Find where the given text appears and provide that cell's center as [X, Y] coordinate. 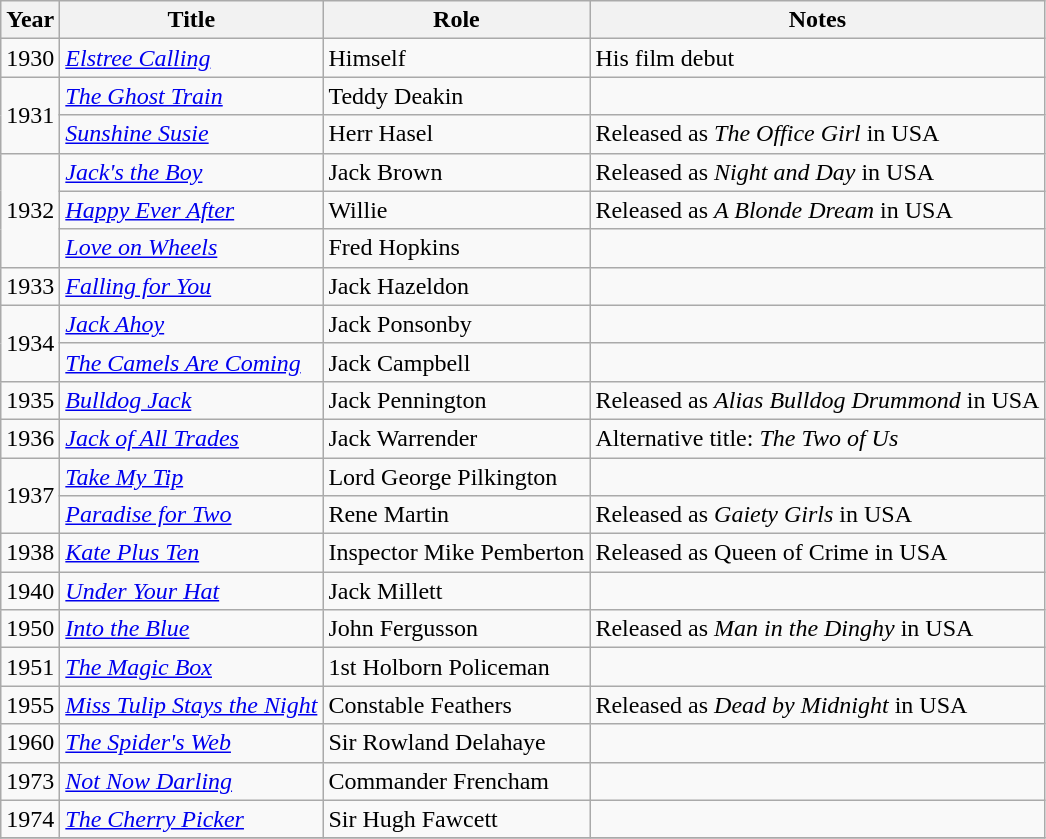
Released as Gaiety Girls in USA [818, 515]
1st Holborn Policeman [456, 667]
1938 [30, 553]
Title [192, 20]
1973 [30, 781]
Jack Campbell [456, 362]
Jack Hazeldon [456, 286]
The Magic Box [192, 667]
John Fergusson [456, 629]
Take My Tip [192, 477]
Constable Feathers [456, 705]
1931 [30, 115]
His film debut [818, 58]
Lord George Pilkington [456, 477]
Released as Night and Day in USA [818, 172]
1933 [30, 286]
Released as The Office Girl in USA [818, 134]
Year [30, 20]
Inspector Mike Pemberton [456, 553]
Jack Millett [456, 591]
Happy Ever After [192, 210]
The Camels Are Coming [192, 362]
Herr Hasel [456, 134]
Released as Alias Bulldog Drummond in USA [818, 400]
Miss Tulip Stays the Night [192, 705]
Jack of All Trades [192, 438]
Role [456, 20]
The Cherry Picker [192, 819]
Sunshine Susie [192, 134]
Not Now Darling [192, 781]
Sir Hugh Fawcett [456, 819]
1960 [30, 743]
Jack Brown [456, 172]
Teddy Deakin [456, 96]
1950 [30, 629]
Himself [456, 58]
1934 [30, 343]
Released as A Blonde Dream in USA [818, 210]
Notes [818, 20]
Jack Ponsonby [456, 324]
Jack's the Boy [192, 172]
1932 [30, 210]
1940 [30, 591]
Kate Plus Ten [192, 553]
The Ghost Train [192, 96]
Bulldog Jack [192, 400]
Sir Rowland Delahaye [456, 743]
Paradise for Two [192, 515]
Willie [456, 210]
1930 [30, 58]
1974 [30, 819]
1955 [30, 705]
Falling for You [192, 286]
Released as Dead by Midnight in USA [818, 705]
Into the Blue [192, 629]
Under Your Hat [192, 591]
Rene Martin [456, 515]
Elstree Calling [192, 58]
Released as Queen of Crime in USA [818, 553]
1936 [30, 438]
Alternative title: The Two of Us [818, 438]
1937 [30, 496]
1951 [30, 667]
Fred Hopkins [456, 248]
Love on Wheels [192, 248]
Commander Frencham [456, 781]
Released as Man in the Dinghy in USA [818, 629]
Jack Warrender [456, 438]
The Spider's Web [192, 743]
Jack Ahoy [192, 324]
1935 [30, 400]
Jack Pennington [456, 400]
